For the text-containing cell, return its midpoint in [x, y] coordinate format. 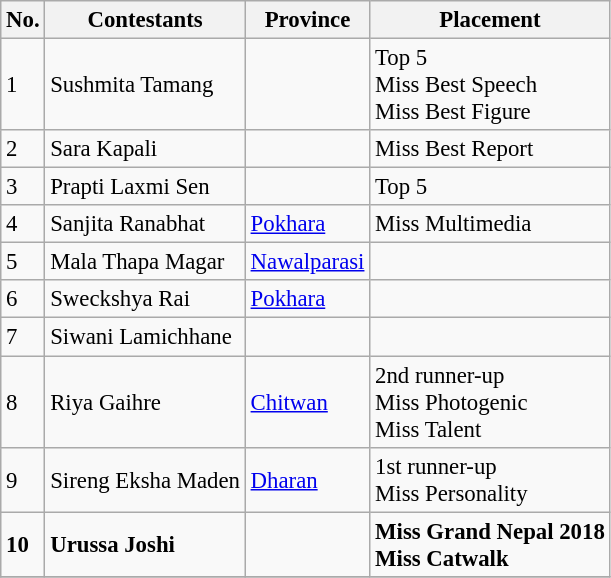
3 [23, 187]
9 [23, 480]
2 [23, 149]
7 [23, 337]
No. [23, 20]
Nawalparasi [307, 262]
Sara Kapali [145, 149]
8 [23, 402]
Sanjita Ranabhat [145, 224]
Prapti Laxmi Sen [145, 187]
4 [23, 224]
6 [23, 299]
Province [307, 20]
Siwani Lamichhane [145, 337]
Top 5 Miss Best Speech Miss Best Figure [490, 85]
Contestants [145, 20]
Sireng Eksha Maden [145, 480]
Riya Gaihre [145, 402]
2nd runner-up Miss Photogenic Miss Talent [490, 402]
Urussa Joshi [145, 544]
Placement [490, 20]
Dharan [307, 480]
Sweckshya Rai [145, 299]
Miss Grand Nepal 2018 Miss Catwalk [490, 544]
5 [23, 262]
Chitwan [307, 402]
Sushmita Tamang [145, 85]
1st runner-up Miss Personality [490, 480]
Mala Thapa Magar [145, 262]
10 [23, 544]
Miss Best Report [490, 149]
Top 5 [490, 187]
Miss Multimedia [490, 224]
1 [23, 85]
